Return (X, Y) of the center of cell containing provided text 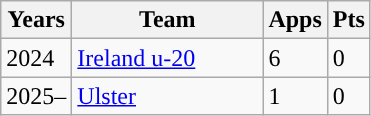
2025– (36, 96)
Apps (295, 20)
Ulster (168, 96)
1 (295, 96)
Team (168, 20)
Ireland u-20 (168, 58)
Years (36, 20)
2024 (36, 58)
6 (295, 58)
Pts (348, 20)
